Output the [X, Y] coordinate of the center of the cell containing the given text.  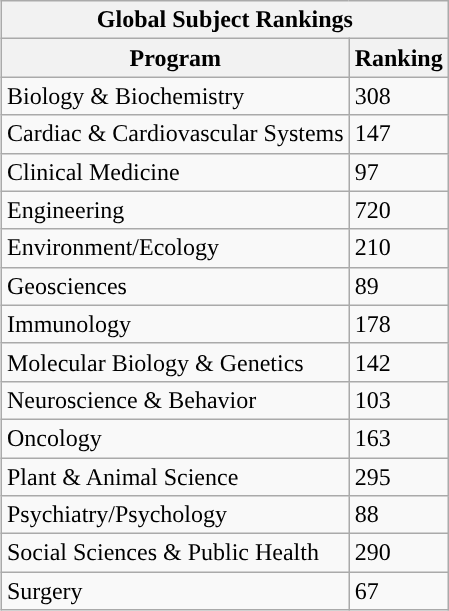
Immunology [175, 324]
Global Subject Rankings [224, 20]
89 [398, 286]
142 [398, 362]
Clinical Medicine [175, 172]
Surgery [175, 591]
Engineering [175, 210]
103 [398, 400]
Cardiac & Cardiovascular Systems [175, 134]
Oncology [175, 438]
67 [398, 591]
Biology & Biochemistry [175, 96]
720 [398, 210]
Psychiatry/Psychology [175, 515]
308 [398, 96]
Program [175, 58]
178 [398, 324]
Plant & Animal Science [175, 477]
210 [398, 248]
Geosciences [175, 286]
Molecular Biology & Genetics [175, 362]
290 [398, 553]
295 [398, 477]
Ranking [398, 58]
97 [398, 172]
147 [398, 134]
88 [398, 515]
Environment/Ecology [175, 248]
Neuroscience & Behavior [175, 400]
Social Sciences & Public Health [175, 553]
163 [398, 438]
